Search for the cell housing the specified text and yield its [x, y] center coordinate. 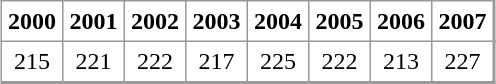
2004 [278, 21]
221 [94, 62]
225 [278, 62]
213 [401, 62]
227 [463, 62]
2005 [340, 21]
2007 [463, 21]
2006 [401, 21]
2000 [32, 21]
2003 [217, 21]
217 [217, 62]
2001 [94, 21]
2002 [155, 21]
215 [32, 62]
